Return the (X, Y) coordinate for the center point of the cell that contains the specified text.  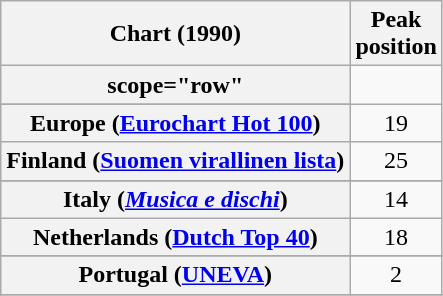
14 (396, 199)
Portugal (UNEVA) (176, 275)
25 (396, 161)
2 (396, 275)
Peakposition (396, 34)
Europe (Eurochart Hot 100) (176, 123)
Chart (1990) (176, 34)
Italy (Musica e dischi) (176, 199)
Finland (Suomen virallinen lista) (176, 161)
19 (396, 123)
scope="row" (176, 85)
Netherlands (Dutch Top 40) (176, 237)
18 (396, 237)
